Find where the given text appears and provide that cell's center as [x, y] coordinate. 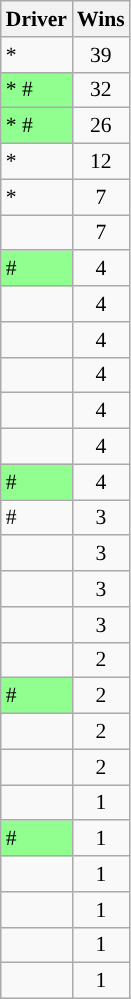
26 [101, 126]
Driver [36, 19]
32 [101, 90]
39 [101, 54]
12 [101, 161]
Wins [101, 19]
